Capture the cell that displays the provided text and extract its (X, Y) central coordinate. 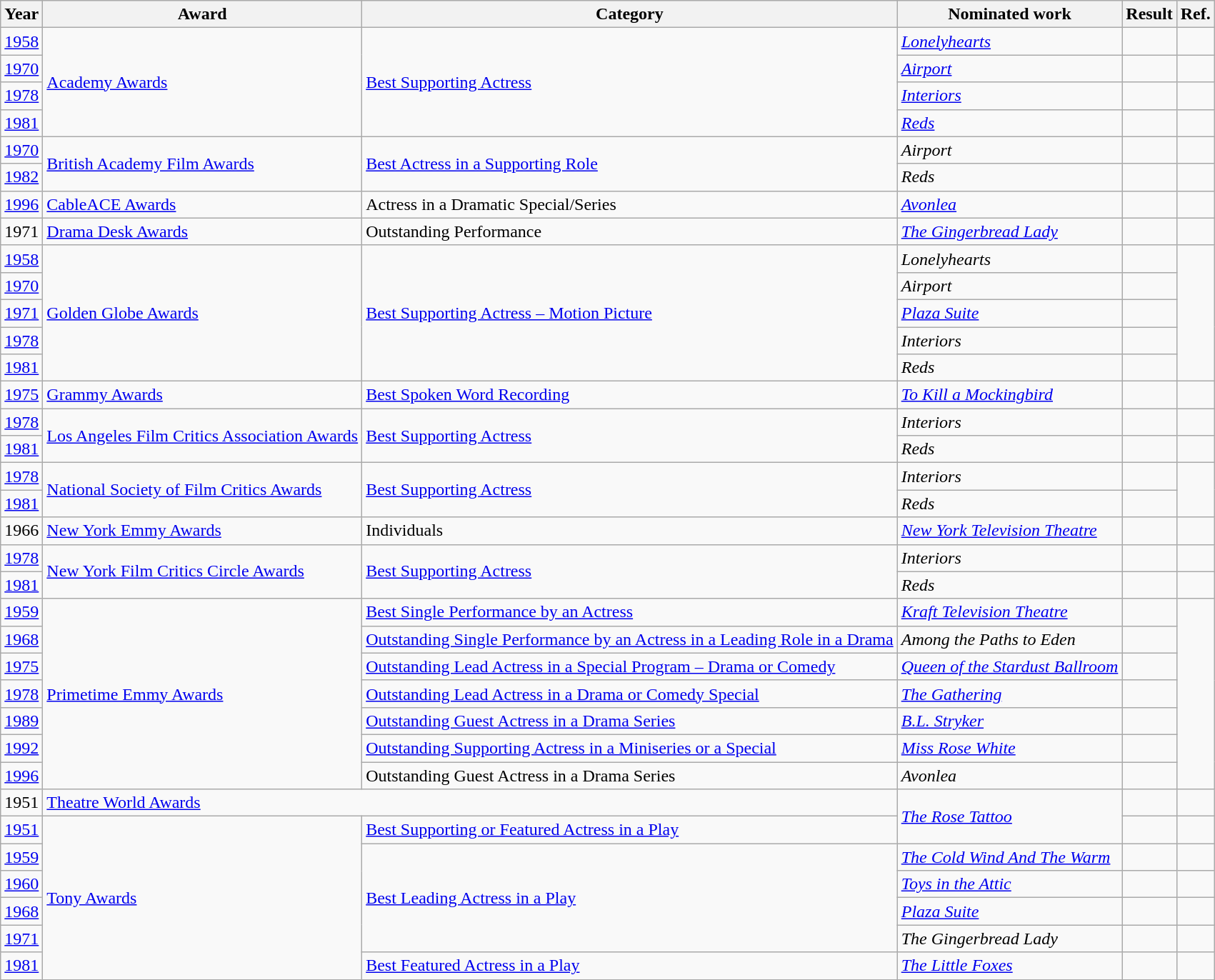
Queen of the Stardust Ballroom (1010, 666)
Best Spoken Word Recording (630, 395)
Best Supporting Actress – Motion Picture (630, 313)
Result (1149, 14)
Outstanding Supporting Actress in a Miniseries or a Special (630, 748)
Individuals (630, 531)
Kraft Television Theatre (1010, 612)
Tony Awards (203, 898)
1992 (21, 748)
Category (630, 14)
Miss Rose White (1010, 748)
British Academy Film Awards (203, 164)
The Cold Wind And The Warm (1010, 857)
New York Television Theatre (1010, 531)
The Gathering (1010, 694)
Nominated work (1010, 14)
Best Supporting or Featured Actress in a Play (630, 830)
Best Featured Actress in a Play (630, 966)
Primetime Emmy Awards (203, 694)
B.L. Stryker (1010, 721)
Award (203, 14)
New York Film Critics Circle Awards (203, 571)
Toys in the Attic (1010, 884)
Ref. (1196, 14)
To Kill a Mockingbird (1010, 395)
Theatre World Awards (470, 803)
Outstanding Performance (630, 231)
Among the Paths to Eden (1010, 639)
Grammy Awards (203, 395)
Outstanding Lead Actress in a Drama or Comedy Special (630, 694)
Year (21, 14)
CableACE Awards (203, 204)
1982 (21, 177)
Actress in a Dramatic Special/Series (630, 204)
The Little Foxes (1010, 966)
Best Leading Actress in a Play (630, 898)
1989 (21, 721)
Outstanding Single Performance by an Actress in a Leading Role in a Drama (630, 639)
Outstanding Lead Actress in a Special Program – Drama or Comedy (630, 666)
Los Angeles Film Critics Association Awards (203, 436)
1966 (21, 531)
New York Emmy Awards (203, 531)
Best Actress in a Supporting Role (630, 164)
Golden Globe Awards (203, 313)
Academy Awards (203, 82)
National Society of Film Critics Awards (203, 490)
Drama Desk Awards (203, 231)
The Rose Tattoo (1010, 816)
1960 (21, 884)
Best Single Performance by an Actress (630, 612)
